Detect which cell encompasses the target text, then output its [x, y] center coordinate. 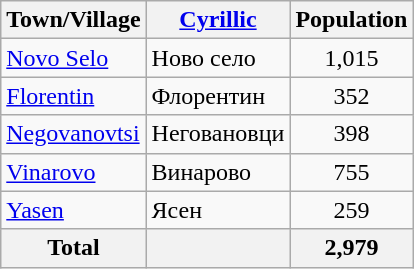
Ново село [218, 58]
Флорентин [218, 96]
352 [352, 96]
2,979 [352, 248]
Florentin [74, 96]
Novo Selo [74, 58]
Population [352, 20]
Винарово [218, 172]
Yasen [74, 210]
755 [352, 172]
Неговановци [218, 134]
398 [352, 134]
1,015 [352, 58]
Vinarovo [74, 172]
Town/Village [74, 20]
Cyrillic [218, 20]
Total [74, 248]
Negovanovtsi [74, 134]
Ясен [218, 210]
259 [352, 210]
